Capture the cell that displays the provided text and extract its [X, Y] central coordinate. 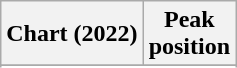
Chart (2022) [72, 34]
Peakposition [189, 34]
